Return [x, y] of the center of cell containing provided text 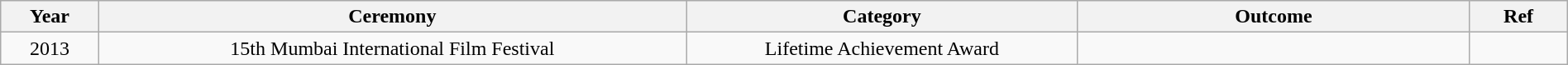
Ref [1518, 17]
2013 [50, 48]
Year [50, 17]
Outcome [1274, 17]
15th Mumbai International Film Festival [392, 48]
Lifetime Achievement Award [882, 48]
Ceremony [392, 17]
Category [882, 17]
